Find where the given text appears and provide that cell's center as (X, Y) coordinate. 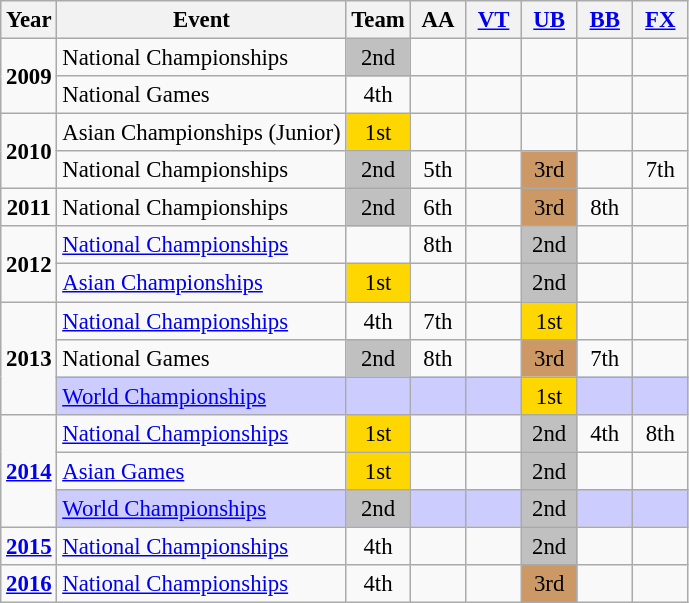
AA (438, 20)
Team (378, 20)
UB (549, 20)
2015 (29, 546)
2016 (29, 584)
Asian Games (202, 471)
2012 (29, 264)
Asian Championships (Junior) (202, 133)
Asian Championships (202, 283)
VT (494, 20)
Year (29, 20)
2014 (29, 470)
FX (661, 20)
2009 (29, 76)
5th (438, 170)
BB (605, 20)
6th (438, 208)
Event (202, 20)
2010 (29, 152)
2011 (29, 208)
2013 (29, 358)
